Search for the cell housing the specified text and yield its (X, Y) center coordinate. 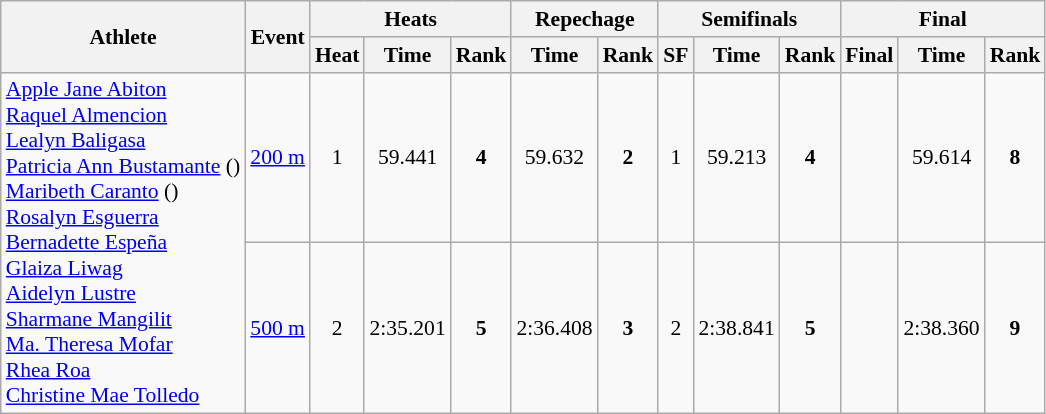
3 (628, 328)
2:36.408 (554, 328)
Event (278, 36)
59.441 (407, 158)
Semifinals (749, 19)
Repechage (584, 19)
9 (1016, 328)
59.213 (736, 158)
Heats (410, 19)
Athlete (124, 36)
500 m (278, 328)
2:38.841 (736, 328)
8 (1016, 158)
Heat (337, 55)
2:38.360 (941, 328)
200 m (278, 158)
SF (676, 55)
2:35.201 (407, 328)
59.632 (554, 158)
59.614 (941, 158)
